From the cell containing the given text, extract its center point as [x, y] coordinate. 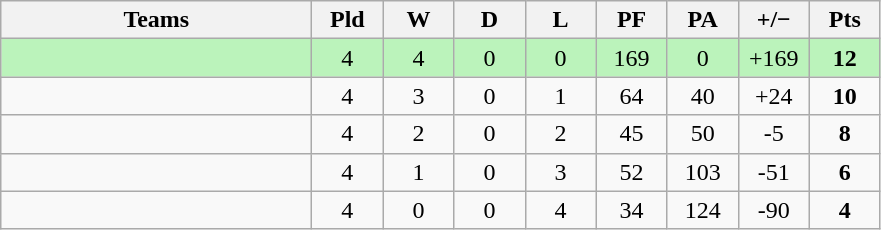
124 [702, 210]
6 [844, 172]
Pld [348, 20]
40 [702, 96]
10 [844, 96]
-90 [774, 210]
L [560, 20]
8 [844, 134]
34 [632, 210]
52 [632, 172]
12 [844, 58]
50 [702, 134]
45 [632, 134]
PA [702, 20]
64 [632, 96]
+169 [774, 58]
D [490, 20]
+24 [774, 96]
103 [702, 172]
PF [632, 20]
-5 [774, 134]
-51 [774, 172]
Pts [844, 20]
+/− [774, 20]
169 [632, 58]
W [418, 20]
Teams [156, 20]
